Return [X, Y] of the center of cell containing provided text 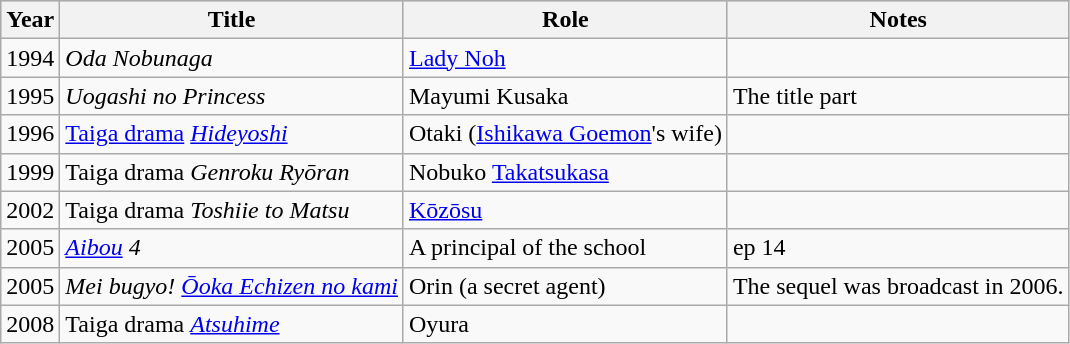
Uogashi no Princess [232, 96]
Title [232, 20]
Mayumi Kusaka [565, 96]
Mei bugyo! Ōoka Echizen no kami [232, 286]
2002 [30, 210]
Taiga drama Hideyoshi [232, 134]
1994 [30, 58]
Notes [898, 20]
The sequel was broadcast in 2006. [898, 286]
ep 14 [898, 248]
Taiga drama Toshiie to Matsu [232, 210]
1996 [30, 134]
Lady Noh [565, 58]
Taiga drama Genroku Ryōran [232, 172]
1995 [30, 96]
1999 [30, 172]
2008 [30, 324]
Oyura [565, 324]
Nobuko Takatsukasa [565, 172]
Otaki (Ishikawa Goemon's wife) [565, 134]
Orin (a secret agent) [565, 286]
Role [565, 20]
Oda Nobunaga [232, 58]
Taiga drama Atsuhime [232, 324]
Kōzōsu [565, 210]
Aibou 4 [232, 248]
Year [30, 20]
The title part [898, 96]
A principal of the school [565, 248]
